Extract the (X, Y) coordinate from the center of the cell holding the provided text.  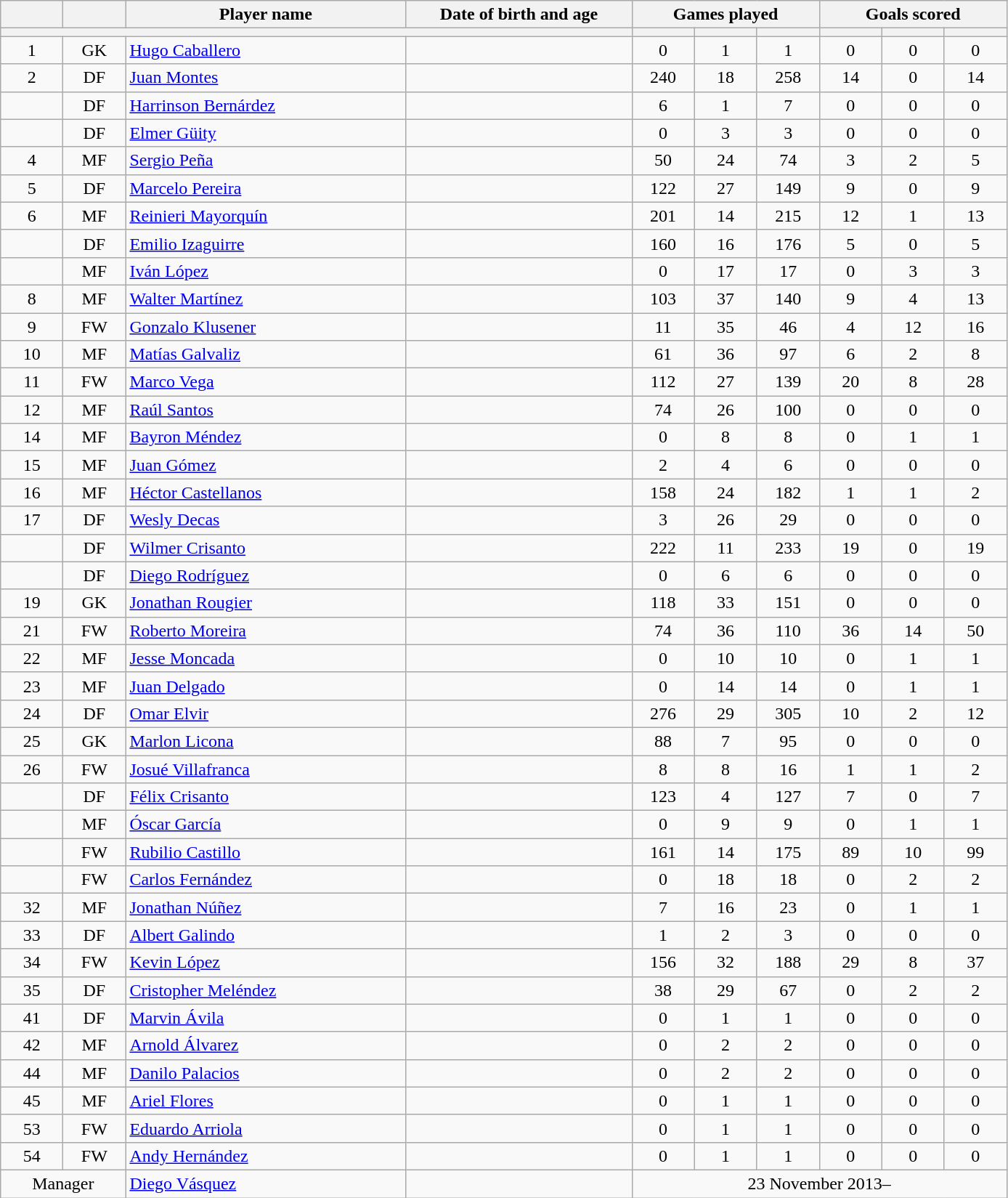
175 (788, 852)
99 (975, 852)
22 (32, 658)
305 (788, 713)
15 (32, 465)
158 (663, 493)
215 (788, 216)
Jonathan Rougier (266, 603)
Omar Elvir (266, 713)
Wilmer Crisanto (266, 548)
Manager (63, 1183)
182 (788, 493)
Rubilio Castillo (266, 852)
123 (663, 797)
188 (788, 963)
Matías Galvaliz (266, 355)
Games played (725, 15)
28 (975, 382)
258 (788, 78)
Jonathan Núñez (266, 907)
44 (32, 1073)
112 (663, 382)
Josué Villafranca (266, 769)
118 (663, 603)
54 (32, 1156)
53 (32, 1128)
122 (663, 188)
Hugo Caballero (266, 50)
Eduardo Arriola (266, 1128)
Félix Crisanto (266, 797)
Emilio Izaguirre (266, 243)
Juan Delgado (266, 686)
Danilo Palacios (266, 1073)
38 (663, 990)
34 (32, 963)
201 (663, 216)
140 (788, 299)
Cristopher Meléndez (266, 990)
Diego Vásquez (266, 1183)
Bayron Méndez (266, 437)
Juan Gómez (266, 465)
103 (663, 299)
67 (788, 990)
Marcelo Pereira (266, 188)
42 (32, 1045)
156 (663, 963)
276 (663, 713)
25 (32, 741)
Iván López (266, 271)
Goals scored (913, 15)
139 (788, 382)
160 (663, 243)
233 (788, 548)
95 (788, 741)
46 (788, 326)
45 (32, 1101)
149 (788, 188)
Albert Galindo (266, 935)
Roberto Moreira (266, 631)
Reinieri Mayorquín (266, 216)
20 (850, 382)
89 (850, 852)
97 (788, 355)
Diego Rodríguez (266, 575)
161 (663, 852)
176 (788, 243)
88 (663, 741)
23 November 2013– (819, 1183)
100 (788, 410)
61 (663, 355)
151 (788, 603)
41 (32, 1018)
Juan Montes (266, 78)
Sergio Peña (266, 161)
240 (663, 78)
Héctor Castellanos (266, 493)
Walter Martínez (266, 299)
Arnold Álvarez (266, 1045)
Gonzalo Klusener (266, 326)
Marvin Ávila (266, 1018)
Player name (266, 15)
Andy Hernández (266, 1156)
Óscar García (266, 825)
Date of birth and age (519, 15)
21 (32, 631)
Marco Vega (266, 382)
Harrinson Bernárdez (266, 105)
222 (663, 548)
Kevin López (266, 963)
Elmer Güity (266, 133)
Marlon Licona (266, 741)
Wesly Decas (266, 520)
Raúl Santos (266, 410)
Carlos Fernández (266, 880)
110 (788, 631)
Ariel Flores (266, 1101)
127 (788, 797)
Jesse Moncada (266, 658)
